Scan for the cell matching the given text and deliver its [x, y] coordinate at center. 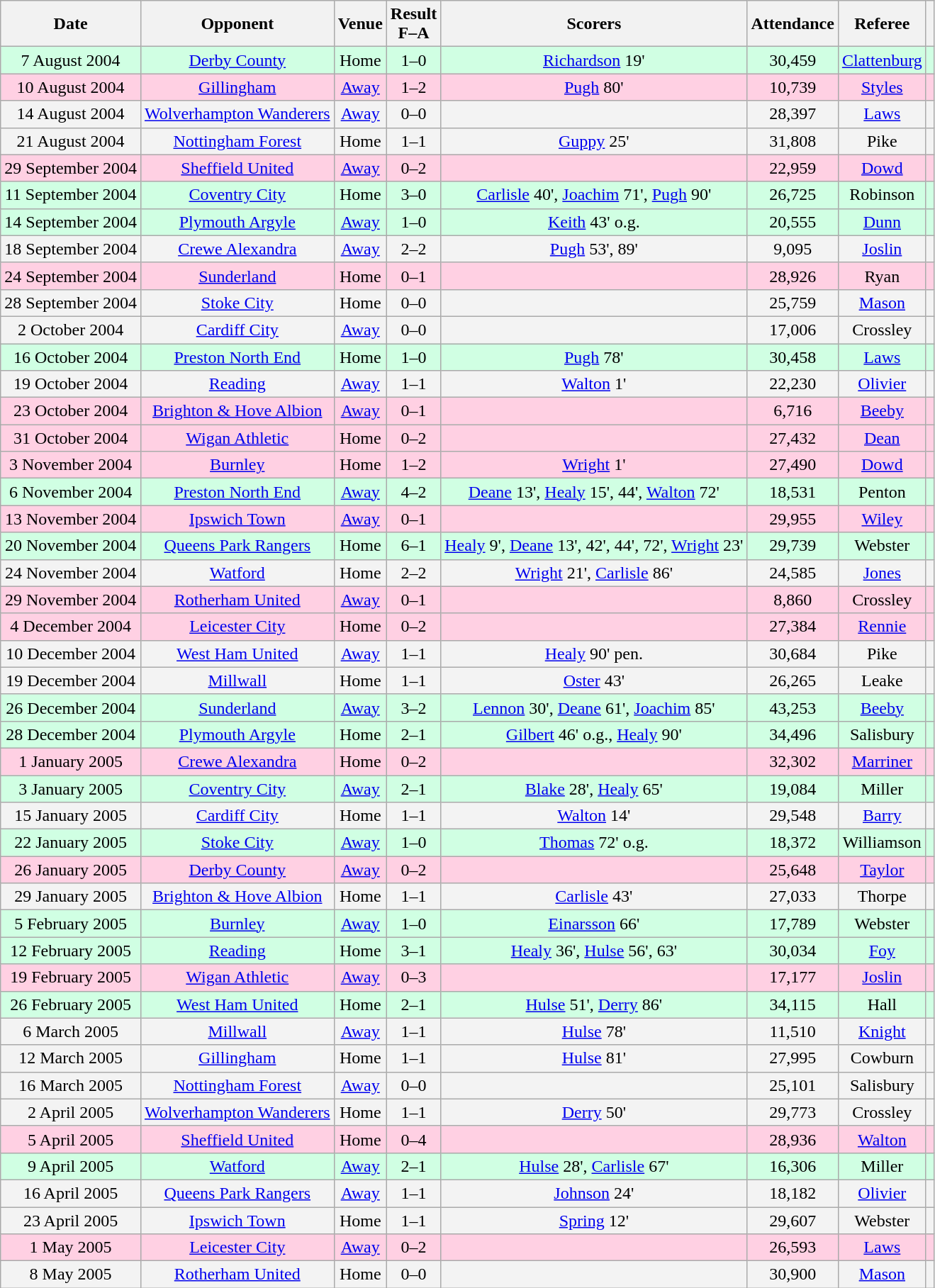
Barry [882, 816]
24 September 2004 [71, 276]
Walton [882, 1139]
19,084 [793, 789]
22,230 [793, 384]
17,789 [793, 924]
6–1 [413, 546]
Referee [882, 24]
Einarsson 66' [594, 924]
Thomas 72' o.g. [594, 843]
10 August 2004 [71, 87]
Venue [360, 24]
Healy 36', Hulse 56', 63' [594, 951]
Taylor [882, 870]
Dunn [882, 222]
27,384 [793, 627]
25,101 [793, 1085]
9 April 2005 [71, 1166]
4 December 2004 [71, 627]
Leake [882, 681]
29 September 2004 [71, 168]
Wright 1' [594, 465]
26 December 2004 [71, 707]
29,955 [793, 519]
1 January 2005 [71, 761]
3–1 [413, 951]
12 March 2005 [71, 1058]
Penton [882, 492]
25,648 [793, 870]
Healy 9', Deane 13', 42', 44', 72', Wright 23' [594, 546]
2 April 2005 [71, 1112]
Thorpe [882, 897]
22 January 2005 [71, 843]
1 May 2005 [71, 1248]
6,716 [793, 411]
Derry 50' [594, 1112]
Guppy 25' [594, 141]
8 May 2005 [71, 1275]
Knight [882, 1031]
Lennon 30', Deane 61', Joachim 85' [594, 707]
28,936 [793, 1139]
31,808 [793, 141]
5 February 2005 [71, 924]
14 August 2004 [71, 114]
34,496 [793, 734]
29,739 [793, 546]
13 November 2004 [71, 519]
28 September 2004 [71, 303]
11,510 [793, 1031]
16 April 2005 [71, 1193]
10,739 [793, 87]
28,397 [793, 114]
Deane 13', Healy 15', 44', Walton 72' [594, 492]
11 September 2004 [71, 195]
Hall [882, 1004]
20 November 2004 [71, 546]
10 December 2004 [71, 654]
7 August 2004 [71, 60]
3 November 2004 [71, 465]
43,253 [793, 707]
26 January 2005 [71, 870]
18,372 [793, 843]
25,759 [793, 303]
16,306 [793, 1166]
34,115 [793, 1004]
26,265 [793, 681]
Ryan [882, 276]
30,900 [793, 1275]
29 November 2004 [71, 600]
ResultF–A [413, 24]
30,684 [793, 654]
23 April 2005 [71, 1220]
19 December 2004 [71, 681]
27,033 [793, 897]
Opponent [237, 24]
3–0 [413, 195]
Hulse 28', Carlisle 67' [594, 1166]
9,095 [793, 249]
20,555 [793, 222]
3 January 2005 [71, 789]
Richardson 19' [594, 60]
26,725 [793, 195]
Jones [882, 573]
18,182 [793, 1193]
28,926 [793, 276]
4–2 [413, 492]
Hulse 78' [594, 1031]
Carlisle 43' [594, 897]
17,177 [793, 978]
Cowburn [882, 1058]
Healy 90' pen. [594, 654]
Pugh 80' [594, 87]
5 April 2005 [71, 1139]
19 February 2005 [71, 978]
16 October 2004 [71, 357]
26,593 [793, 1248]
24,585 [793, 573]
18,531 [793, 492]
16 March 2005 [71, 1085]
23 October 2004 [71, 411]
24 November 2004 [71, 573]
Styles [882, 87]
Hulse 51', Derry 86' [594, 1004]
Wright 21', Carlisle 86' [594, 573]
27,432 [793, 438]
3–2 [413, 707]
Clattenburg [882, 60]
Gilbert 46' o.g., Healy 90' [594, 734]
Oster 43' [594, 681]
8,860 [793, 600]
30,458 [793, 357]
15 January 2005 [71, 816]
Robinson [882, 195]
27,490 [793, 465]
0–3 [413, 978]
12 February 2005 [71, 951]
Pugh 53', 89' [594, 249]
Attendance [793, 24]
29,548 [793, 816]
22,959 [793, 168]
28 December 2004 [71, 734]
18 September 2004 [71, 249]
Spring 12' [594, 1220]
21 August 2004 [71, 141]
Blake 28', Healy 65' [594, 789]
Johnson 24' [594, 1193]
6 November 2004 [71, 492]
29,607 [793, 1220]
Pugh 78' [594, 357]
19 October 2004 [71, 384]
Walton 1' [594, 384]
14 September 2004 [71, 222]
6 March 2005 [71, 1031]
26 February 2005 [71, 1004]
29,773 [793, 1112]
Carlisle 40', Joachim 71', Pugh 90' [594, 195]
27,995 [793, 1058]
29 January 2005 [71, 897]
Wiley [882, 519]
31 October 2004 [71, 438]
Keith 43' o.g. [594, 222]
Rennie [882, 627]
30,459 [793, 60]
2 October 2004 [71, 330]
Hulse 81' [594, 1058]
0–4 [413, 1139]
Dean [882, 438]
Walton 14' [594, 816]
30,034 [793, 951]
Scorers [594, 24]
Marriner [882, 761]
Foy [882, 951]
32,302 [793, 761]
17,006 [793, 330]
Date [71, 24]
Williamson [882, 843]
